Pinpoint the cell where the given text exists, returning its (X, Y) midpoint coordinate. 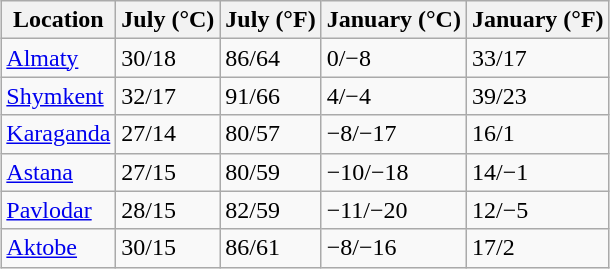
Karaganda (58, 134)
0/−8 (394, 58)
14/−1 (538, 172)
39/23 (538, 96)
Aktobe (58, 248)
Almaty (58, 58)
Astana (58, 172)
80/57 (270, 134)
−11/−20 (394, 210)
January (°C) (394, 20)
27/14 (168, 134)
86/64 (270, 58)
82/59 (270, 210)
17/2 (538, 248)
−10/−18 (394, 172)
30/15 (168, 248)
Shymkent (58, 96)
16/1 (538, 134)
86/61 (270, 248)
4/−4 (394, 96)
−8/−17 (394, 134)
80/59 (270, 172)
27/15 (168, 172)
July (°C) (168, 20)
32/17 (168, 96)
33/17 (538, 58)
Location (58, 20)
91/66 (270, 96)
−8/−16 (394, 248)
28/15 (168, 210)
30/18 (168, 58)
Pavlodar (58, 210)
January (°F) (538, 20)
July (°F) (270, 20)
12/−5 (538, 210)
